For the text-containing cell, return its midpoint in [X, Y] coordinate format. 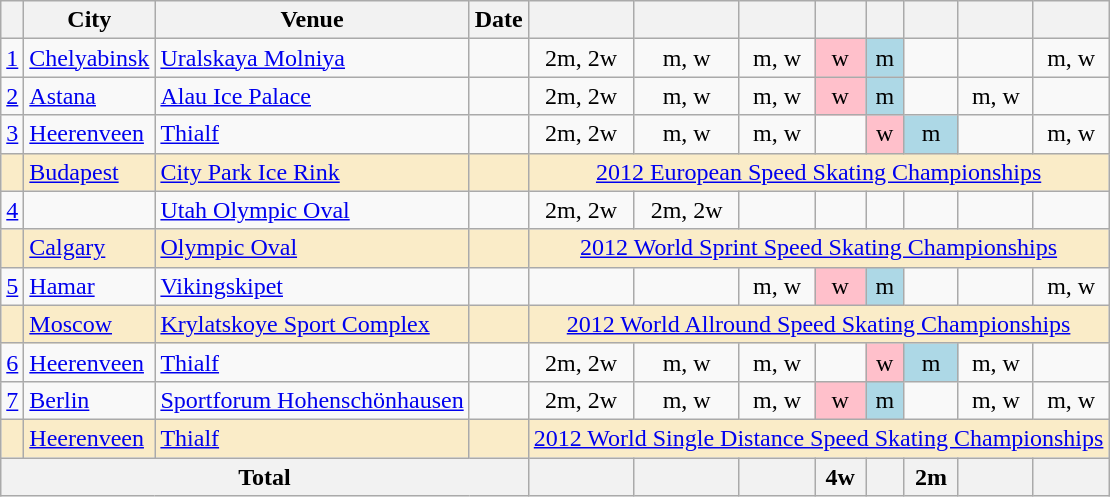
Astana [90, 96]
City Park Ice Rink [312, 172]
Alau Ice Palace [312, 96]
4 [12, 210]
Uralskaya Molniya [312, 58]
Vikingskipet [312, 286]
2012 European Speed Skating Championships [818, 172]
Calgary [90, 248]
2012 World Allround Speed Skating Championships [818, 324]
2m [932, 477]
3 [12, 134]
Budapest [90, 172]
Krylatskoye Sport Complex [312, 324]
6 [12, 362]
5 [12, 286]
Utah Olympic Oval [312, 210]
Moscow [90, 324]
4w [840, 477]
Sportforum Hohenschönhausen [312, 400]
Olympic Oval [312, 248]
Hamar [90, 286]
7 [12, 400]
2012 World Single Distance Speed Skating Championships [818, 438]
2 [12, 96]
Berlin [90, 400]
City [90, 20]
Venue [312, 20]
2012 World Sprint Speed Skating Championships [818, 248]
Chelyabinsk [90, 58]
Total [265, 477]
1 [12, 58]
Date [498, 20]
